Determine the [X, Y] coordinate at the center of the cell enclosing the given text.  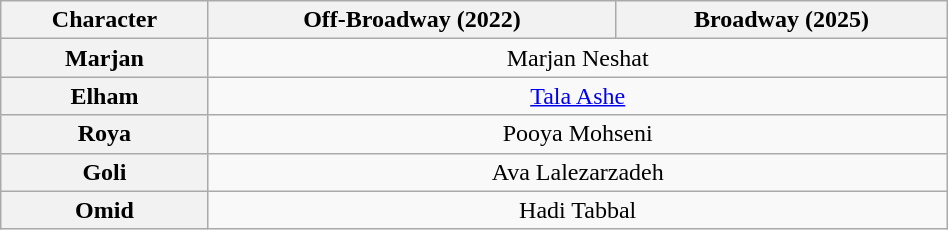
Roya [104, 134]
Ava Lalezarzadeh [578, 172]
Marjan Neshat [578, 58]
Broadway (2025) [782, 20]
Marjan [104, 58]
Hadi Tabbal [578, 210]
Elham [104, 96]
Goli [104, 172]
Character [104, 20]
Pooya Mohseni [578, 134]
Omid [104, 210]
Tala Ashe [578, 96]
Off-Broadway (2022) [412, 20]
